Return (X, Y) of the center of cell containing provided text 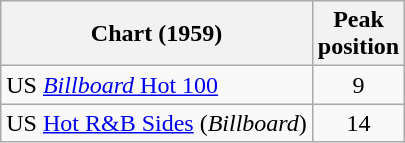
14 (358, 123)
Peakposition (358, 34)
US Hot R&B Sides (Billboard) (157, 123)
Chart (1959) (157, 34)
US Billboard Hot 100 (157, 85)
9 (358, 85)
